For the text-containing cell, return its midpoint in [x, y] coordinate format. 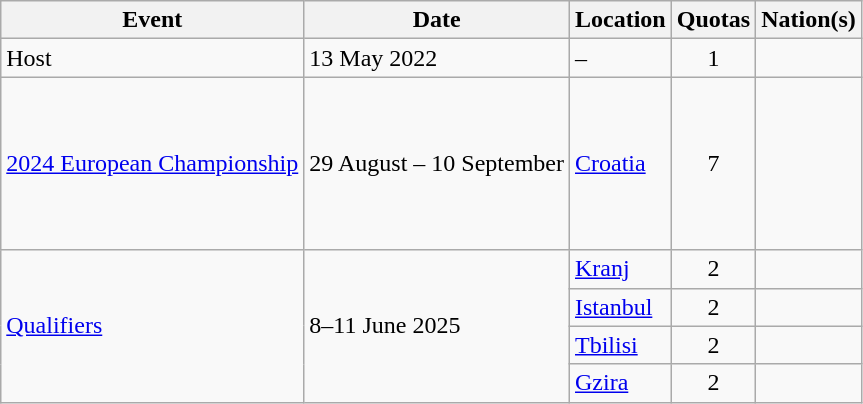
Event [152, 20]
Quotas [713, 20]
Location [620, 20]
8–11 June 2025 [437, 326]
2024 European Championship [152, 164]
13 May 2022 [437, 58]
– [620, 58]
Croatia [620, 164]
Tbilisi [620, 345]
Date [437, 20]
Kranj [620, 269]
Qualifiers [152, 326]
Host [152, 58]
29 August – 10 September [437, 164]
1 [713, 58]
Istanbul [620, 307]
Nation(s) [809, 20]
7 [713, 164]
Gzira [620, 383]
